Provide the [x, y] coordinate of the cell's center where the given text is located.  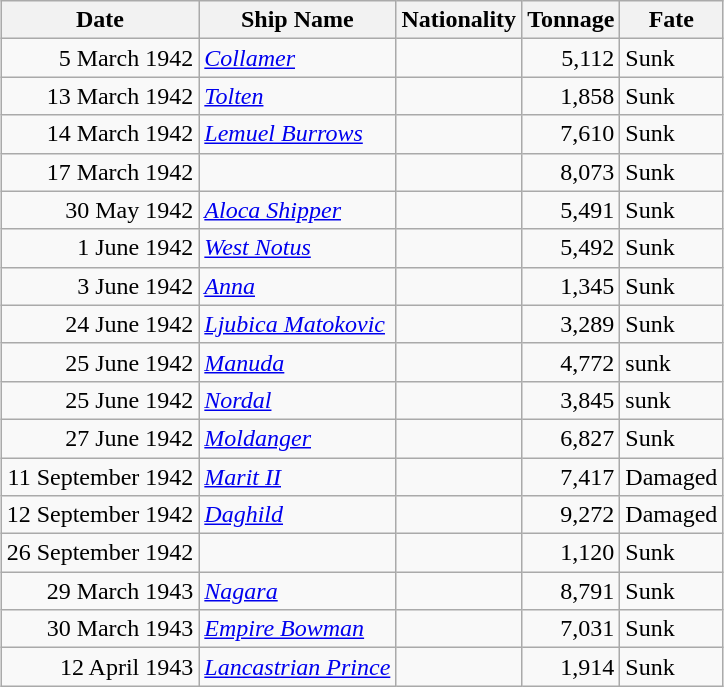
Collamer [298, 58]
17 March 1942 [100, 172]
24 June 1942 [100, 324]
7,031 [571, 629]
1 June 1942 [100, 248]
30 May 1942 [100, 210]
5 March 1942 [100, 58]
Ljubica Matokovic [298, 324]
13 March 1942 [100, 96]
5,492 [571, 248]
Nordal [298, 400]
26 September 1942 [100, 553]
Anna [298, 286]
Marit II [298, 477]
3,845 [571, 400]
Lemuel Burrows [298, 134]
1,120 [571, 553]
Lancastrian Prince [298, 667]
14 March 1942 [100, 134]
Manuda [298, 362]
12 April 1943 [100, 667]
11 September 1942 [100, 477]
5,112 [571, 58]
Nagara [298, 591]
27 June 1942 [100, 438]
9,272 [571, 515]
1,345 [571, 286]
West Notus [298, 248]
8,073 [571, 172]
Date [100, 20]
Tolten [298, 96]
7,417 [571, 477]
Fate [672, 20]
1,914 [571, 667]
7,610 [571, 134]
6,827 [571, 438]
12 September 1942 [100, 515]
Daghild [298, 515]
Moldanger [298, 438]
Empire Bowman [298, 629]
Nationality [459, 20]
Aloca Shipper [298, 210]
4,772 [571, 362]
5,491 [571, 210]
Ship Name [298, 20]
3 June 1942 [100, 286]
29 March 1943 [100, 591]
1,858 [571, 96]
Tonnage [571, 20]
3,289 [571, 324]
30 March 1943 [100, 629]
8,791 [571, 591]
